Provide the (x, y) coordinate of the cell's center where the given text is located.  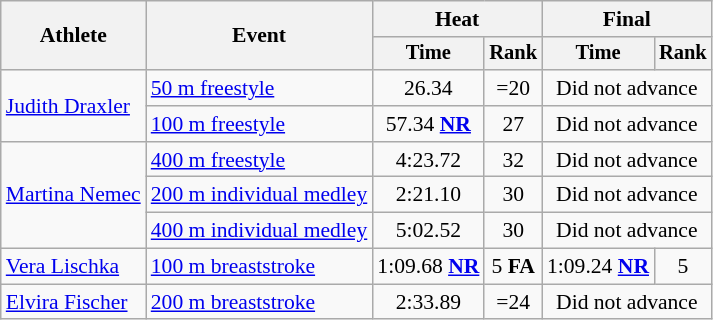
=20 (513, 88)
4:23.72 (428, 160)
1:09.24 NR (598, 267)
Elvira Fischer (74, 302)
2:21.10 (428, 195)
5:02.52 (428, 231)
2:33.89 (428, 302)
Martina Nemec (74, 196)
=24 (513, 302)
32 (513, 160)
5 (683, 267)
100 m breaststroke (260, 267)
57.34 NR (428, 124)
200 m breaststroke (260, 302)
200 m individual medley (260, 195)
1:09.68 NR (428, 267)
5 FA (513, 267)
Judith Draxler (74, 106)
400 m freestyle (260, 160)
26.34 (428, 88)
27 (513, 124)
Event (260, 36)
Final (627, 19)
Vera Lischka (74, 267)
400 m individual medley (260, 231)
Athlete (74, 36)
Heat (457, 19)
50 m freestyle (260, 88)
100 m freestyle (260, 124)
